Determine the (X, Y) coordinate at the center of the cell enclosing the given text.  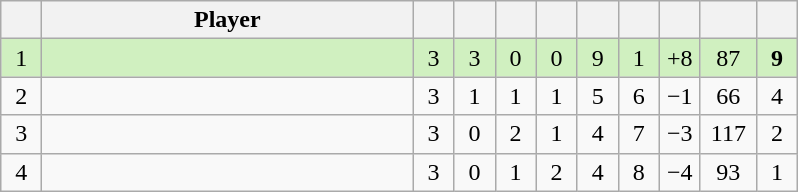
87 (728, 58)
Player (228, 20)
117 (728, 134)
93 (728, 172)
−1 (680, 96)
−4 (680, 172)
7 (638, 134)
6 (638, 96)
5 (598, 96)
8 (638, 172)
66 (728, 96)
−3 (680, 134)
+8 (680, 58)
